Capture the cell that displays the provided text and extract its (X, Y) central coordinate. 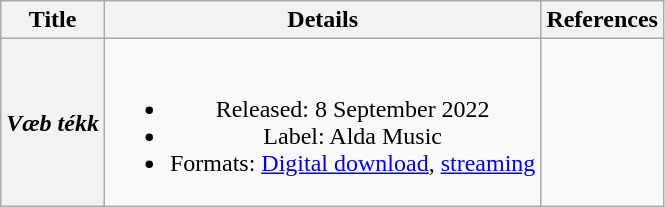
Released: 8 September 2022Label: Alda MusicFormats: Digital download, streaming (322, 122)
Væb tékk (53, 122)
References (602, 20)
Title (53, 20)
Details (322, 20)
